Scan for the cell matching the given text and deliver its (X, Y) coordinate at center. 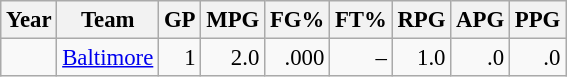
APG (480, 20)
Baltimore (108, 58)
FG% (298, 20)
PPG (537, 20)
1.0 (422, 58)
Team (108, 20)
RPG (422, 20)
.000 (298, 58)
2.0 (233, 58)
Year (29, 20)
GP (180, 20)
MPG (233, 20)
1 (180, 58)
FT% (362, 20)
– (362, 58)
